Extract the (X, Y) coordinate from the center of the cell holding the provided text.  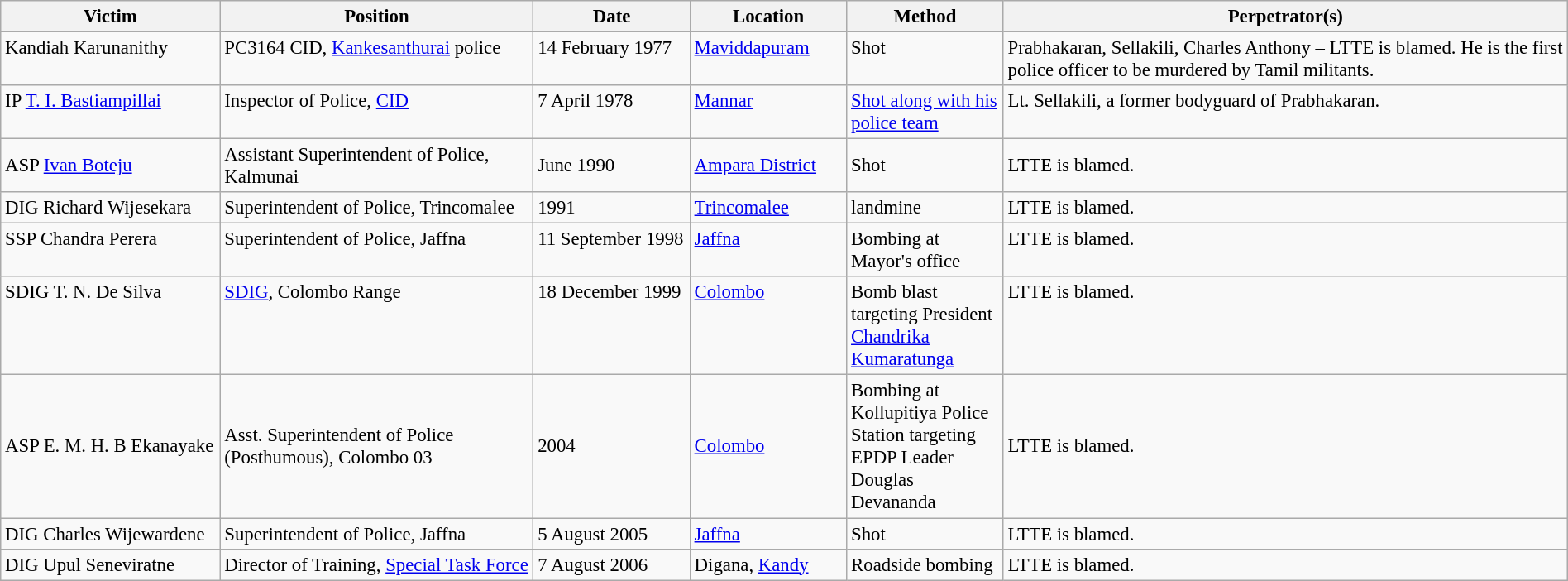
Inspector of Police, CID (377, 113)
Lt. Sellakili, a former bodyguard of Prabhakaran. (1285, 113)
Location (767, 17)
Prabhakaran, Sellakili, Charles Anthony – LTTE is blamed. He is the first police officer to be murdered by Tamil militants. (1285, 60)
Method (925, 17)
18 December 1999 (612, 326)
Perpetrator(s) (1285, 17)
SDIG T. N. De Silva (111, 326)
June 1990 (612, 166)
1991 (612, 208)
Trincomalee (767, 208)
IP T. I. Bastiampillai (111, 113)
11 September 1998 (612, 250)
Date (612, 17)
2004 (612, 447)
Shot along with his police team (925, 113)
Superintendent of Police, Trincomalee (377, 208)
Maviddapuram (767, 60)
Position (377, 17)
Ampara District (767, 166)
14 February 1977 (612, 60)
landmine (925, 208)
SSP Chandra Perera (111, 250)
PC3164 CID, Kankesanthurai police (377, 60)
Director of Training, Special Task Force (377, 564)
DIG Richard Wijesekara (111, 208)
7 April 1978 (612, 113)
Digana, Kandy (767, 564)
DIG Upul Seneviratne (111, 564)
Assistant Superintendent of Police, Kalmunai (377, 166)
Mannar (767, 113)
DIG Charles Wijewardene (111, 534)
ASP E. M. H. B Ekanayake (111, 447)
5 August 2005 (612, 534)
SDIG, Colombo Range (377, 326)
Bombing at Kollupitiya Police Station targeting EPDP Leader Douglas Devananda (925, 447)
Asst. Superintendent of Police (Posthumous), Colombo 03 (377, 447)
7 August 2006 (612, 564)
Bomb blast targeting President Chandrika Kumaratunga (925, 326)
Victim (111, 17)
Roadside bombing (925, 564)
ASP Ivan Boteju (111, 166)
Kandiah Karunanithy (111, 60)
Bombing at Mayor's office (925, 250)
